Capture the cell that displays the provided text and extract its [X, Y] central coordinate. 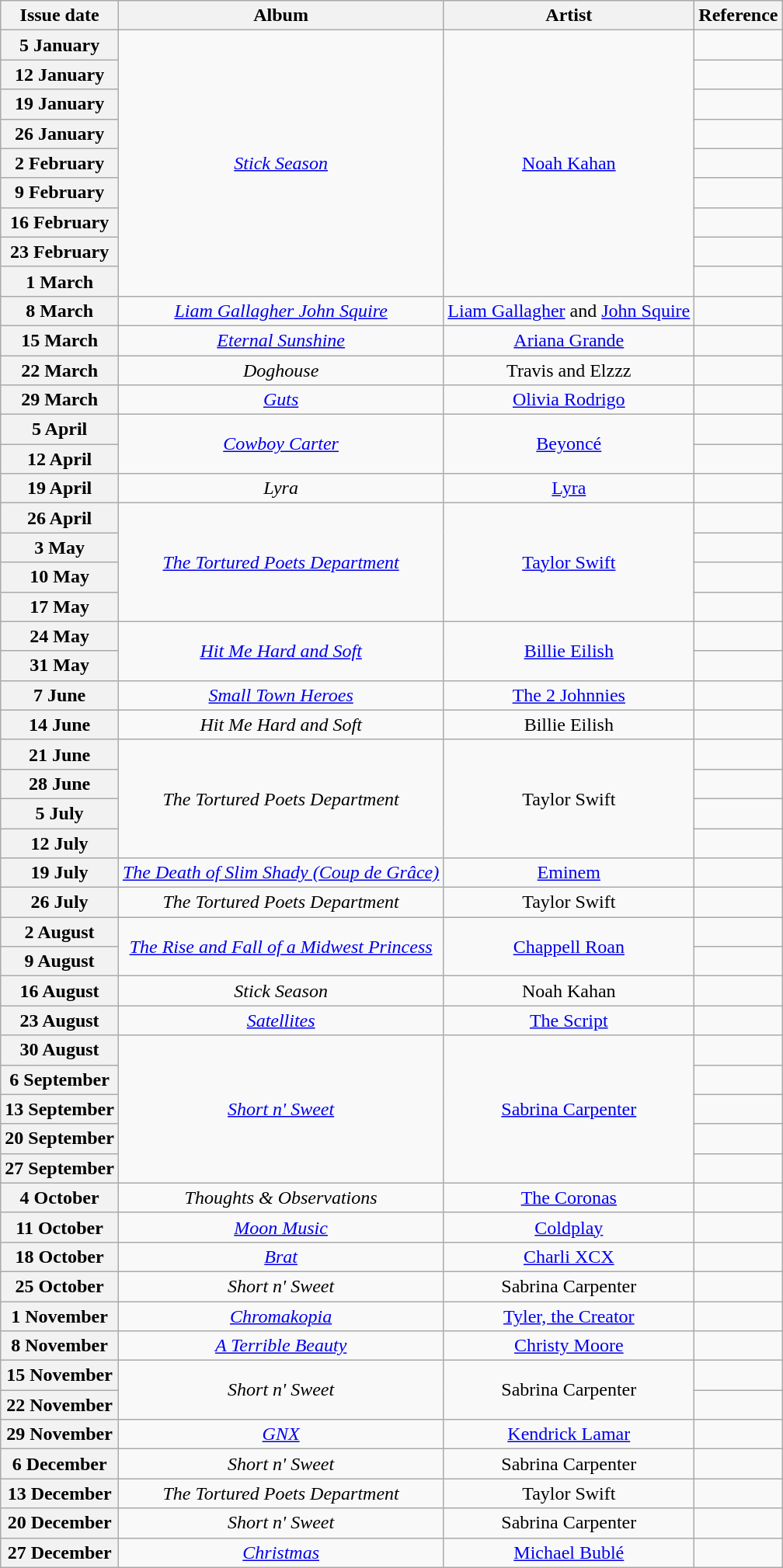
Kendrick Lamar [569, 1434]
2 February [60, 163]
1 November [60, 1316]
10 May [60, 577]
27 September [60, 1168]
14 June [60, 725]
13 December [60, 1493]
Christmas [280, 1552]
6 September [60, 1080]
15 March [60, 340]
Chromakopia [280, 1316]
28 June [60, 784]
5 July [60, 813]
9 February [60, 193]
5 January [60, 45]
24 May [60, 636]
Issue date [60, 16]
26 July [60, 902]
GNX [280, 1434]
9 August [60, 961]
Satellites [280, 1020]
Coldplay [569, 1227]
17 May [60, 607]
29 March [60, 400]
Christy Moore [569, 1346]
8 November [60, 1346]
2 August [60, 932]
8 March [60, 311]
Chappell Roan [569, 947]
22 November [60, 1405]
Thoughts & Observations [280, 1198]
The Death of Slim Shady (Coup de Grâce) [280, 873]
The Script [569, 1020]
13 September [60, 1109]
26 January [60, 134]
7 June [60, 695]
Artist [569, 16]
Liam Gallagher and John Squire [569, 311]
Doghouse [280, 370]
23 February [60, 252]
Small Town Heroes [280, 695]
1 March [60, 281]
16 August [60, 991]
Ariana Grande [569, 340]
3 May [60, 548]
20 September [60, 1139]
19 July [60, 873]
The Rise and Fall of a Midwest Princess [280, 947]
30 August [60, 1050]
19 April [60, 488]
12 July [60, 843]
Brat [280, 1257]
26 April [60, 518]
Beyoncé [569, 444]
4 October [60, 1198]
Tyler, the Creator [569, 1316]
15 November [60, 1375]
Moon Music [280, 1227]
6 December [60, 1464]
18 October [60, 1257]
Album [280, 16]
Eminem [569, 873]
12 January [60, 75]
Michael Bublé [569, 1552]
12 April [60, 459]
11 October [60, 1227]
Cowboy Carter [280, 444]
16 February [60, 222]
22 March [60, 370]
29 November [60, 1434]
The Coronas [569, 1198]
31 May [60, 666]
Eternal Sunshine [280, 340]
5 April [60, 429]
23 August [60, 1020]
Travis and Elzzz [569, 370]
20 December [60, 1523]
19 January [60, 104]
The 2 Johnnies [569, 695]
Liam Gallagher John Squire [280, 311]
27 December [60, 1552]
21 June [60, 754]
A Terrible Beauty [280, 1346]
Charli XCX [569, 1257]
Olivia Rodrigo [569, 400]
Guts [280, 400]
Reference [738, 16]
25 October [60, 1286]
